Find where the given text appears and provide that cell's center as [x, y] coordinate. 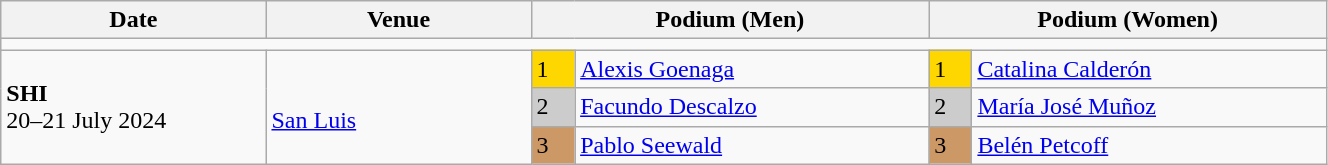
San Luis [398, 107]
Date [134, 20]
Podium (Women) [1128, 20]
SHI 20–21 July 2024 [134, 107]
Venue [398, 20]
Alexis Goenaga [752, 69]
Podium (Men) [730, 20]
Facundo Descalzo [752, 107]
Pablo Seewald [752, 145]
Catalina Calderón [1150, 69]
María José Muñoz [1150, 107]
Belén Petcoff [1150, 145]
